Scan for the cell matching the given text and deliver its [x, y] coordinate at center. 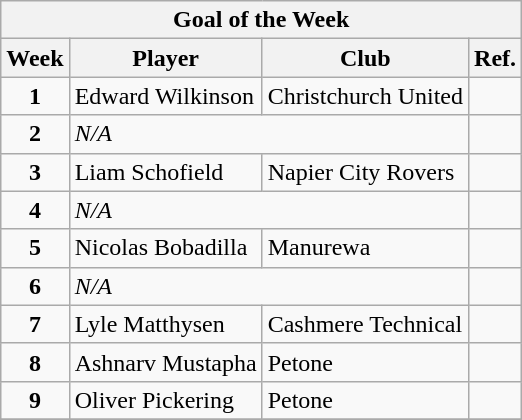
1 [35, 96]
Nicolas Bobadilla [166, 248]
7 [35, 324]
8 [35, 362]
5 [35, 248]
Ashnarv Mustapha [166, 362]
4 [35, 210]
Ref. [496, 58]
Napier City Rovers [365, 172]
Club [365, 58]
Goal of the Week [262, 20]
Oliver Pickering [166, 400]
6 [35, 286]
Lyle Matthysen [166, 324]
3 [35, 172]
Manurewa [365, 248]
Liam Schofield [166, 172]
9 [35, 400]
Christchurch United [365, 96]
Week [35, 58]
Player [166, 58]
Cashmere Technical [365, 324]
2 [35, 134]
Edward Wilkinson [166, 96]
